Capture the cell that displays the provided text and extract its [x, y] central coordinate. 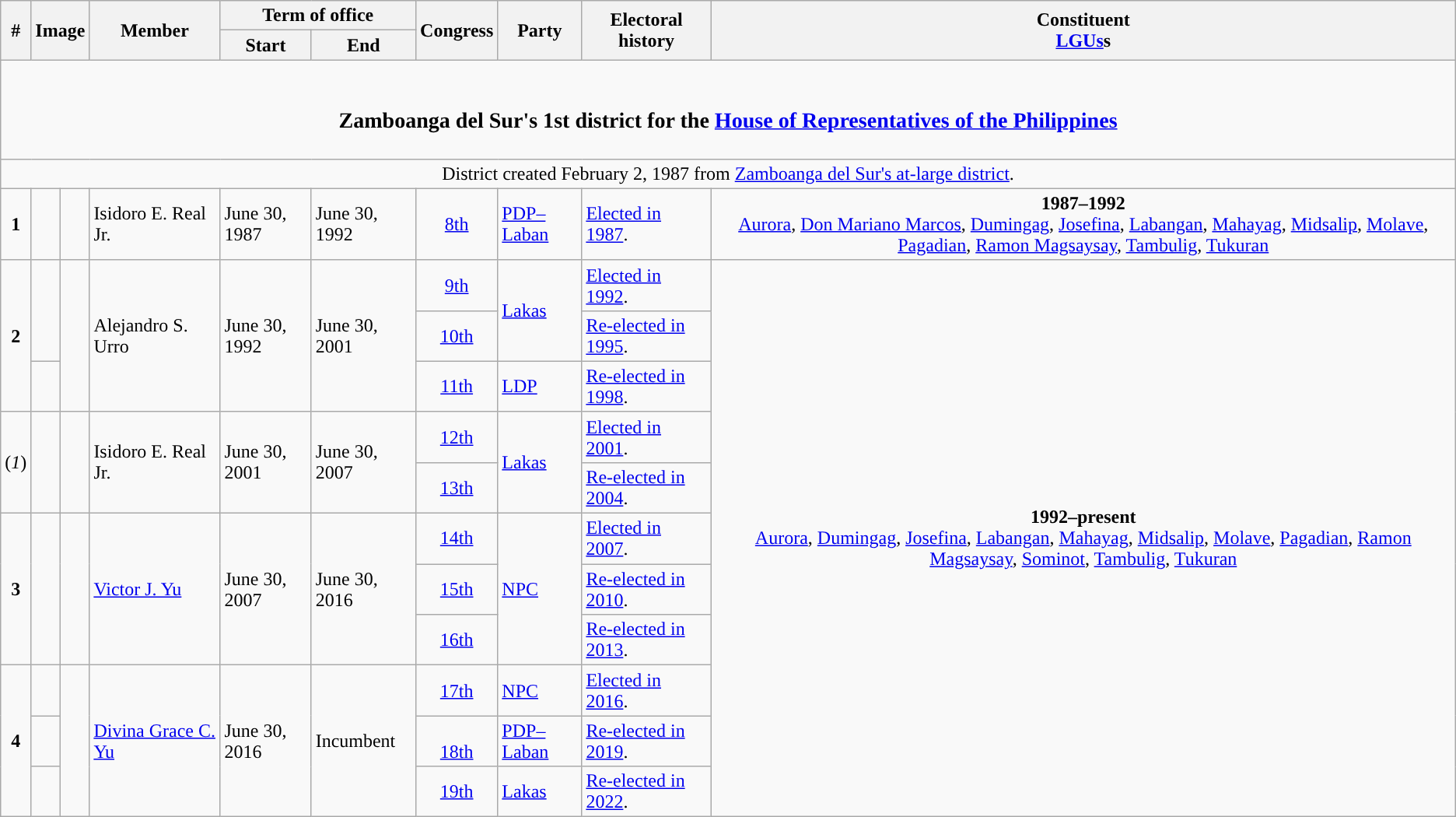
Re-elected in 2013. [646, 640]
Start [266, 45]
Elected in 2001. [646, 437]
District created February 2, 1987 from Zamboanga del Sur's at-large district. [728, 174]
Incumbent [363, 741]
Elected in 1992. [646, 285]
Elected in 1987. [646, 224]
Re-elected in 2010. [646, 590]
11th [457, 386]
16th [457, 640]
ConstituentLGUss [1083, 30]
18th [457, 741]
Congress [457, 30]
(1) [16, 462]
19th [457, 792]
Electoral history [646, 30]
Term of office [318, 16]
Elected in 2007. [646, 538]
1 [16, 224]
Divina Grace C. Yu [155, 741]
13th [457, 487]
Elected in 2016. [646, 691]
End [363, 45]
Party [540, 30]
Re-elected in 1998. [646, 386]
4 [16, 741]
1987–1992Aurora, Don Mariano Marcos, Dumingag, Josefina, Labangan, Mahayag, Midsalip, Molave, Pagadian, Ramon Magsaysay, Tambulig, Tukuran [1083, 224]
10th [457, 336]
June 30, 1987 [266, 224]
14th [457, 538]
Re-elected in 2004. [646, 487]
Re-elected in 1995. [646, 336]
Victor J. Yu [155, 590]
1992–presentAurora, Dumingag, Josefina, Labangan, Mahayag, Midsalip, Molave, Pagadian, Ramon Magsaysay, Sominot, Tambulig, Tukuran [1083, 538]
Re-elected in 2019. [646, 741]
17th [457, 691]
8th [457, 224]
Re-elected in 2022. [646, 792]
9th [457, 285]
Alejandro S. Urro [155, 336]
# [16, 30]
Member [155, 30]
LDP [540, 386]
12th [457, 437]
2 [16, 336]
Zamboanga del Sur's 1st district for the House of Representatives of the Philippines [728, 109]
Image [61, 30]
15th [457, 590]
3 [16, 590]
